Find where the given text appears and provide that cell's center as [X, Y] coordinate. 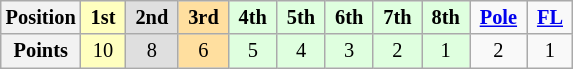
8th [446, 17]
5th [301, 17]
6 [203, 51]
7th [397, 17]
3 [349, 51]
Position [41, 17]
6th [349, 17]
3rd [203, 17]
2nd [152, 17]
8 [152, 51]
10 [104, 51]
5 [253, 51]
4th [253, 17]
Pole [498, 17]
4 [301, 51]
FL [550, 17]
1st [104, 17]
Points [41, 51]
